Locate the cell with the specified text and output its [x, y] center coordinate. 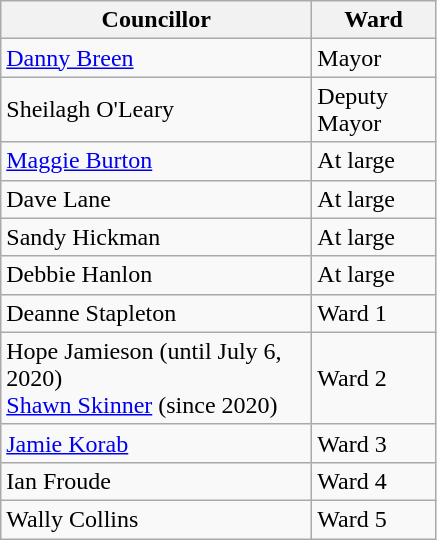
Ward [374, 20]
Ward 2 [374, 378]
Deanne Stapleton [156, 313]
Councillor [156, 20]
Ward 1 [374, 313]
Debbie Hanlon [156, 275]
Dave Lane [156, 199]
Sheilagh O'Leary [156, 110]
Maggie Burton [156, 161]
Jamie Korab [156, 443]
Sandy Hickman [156, 237]
Ward 5 [374, 519]
Ward 4 [374, 481]
Ward 3 [374, 443]
Ian Froude [156, 481]
Mayor [374, 58]
Wally Collins [156, 519]
Deputy Mayor [374, 110]
Hope Jamieson (until July 6, 2020)Shawn Skinner (since 2020) [156, 378]
Danny Breen [156, 58]
